Return the (X, Y) coordinate for the center point of the cell that contains the specified text.  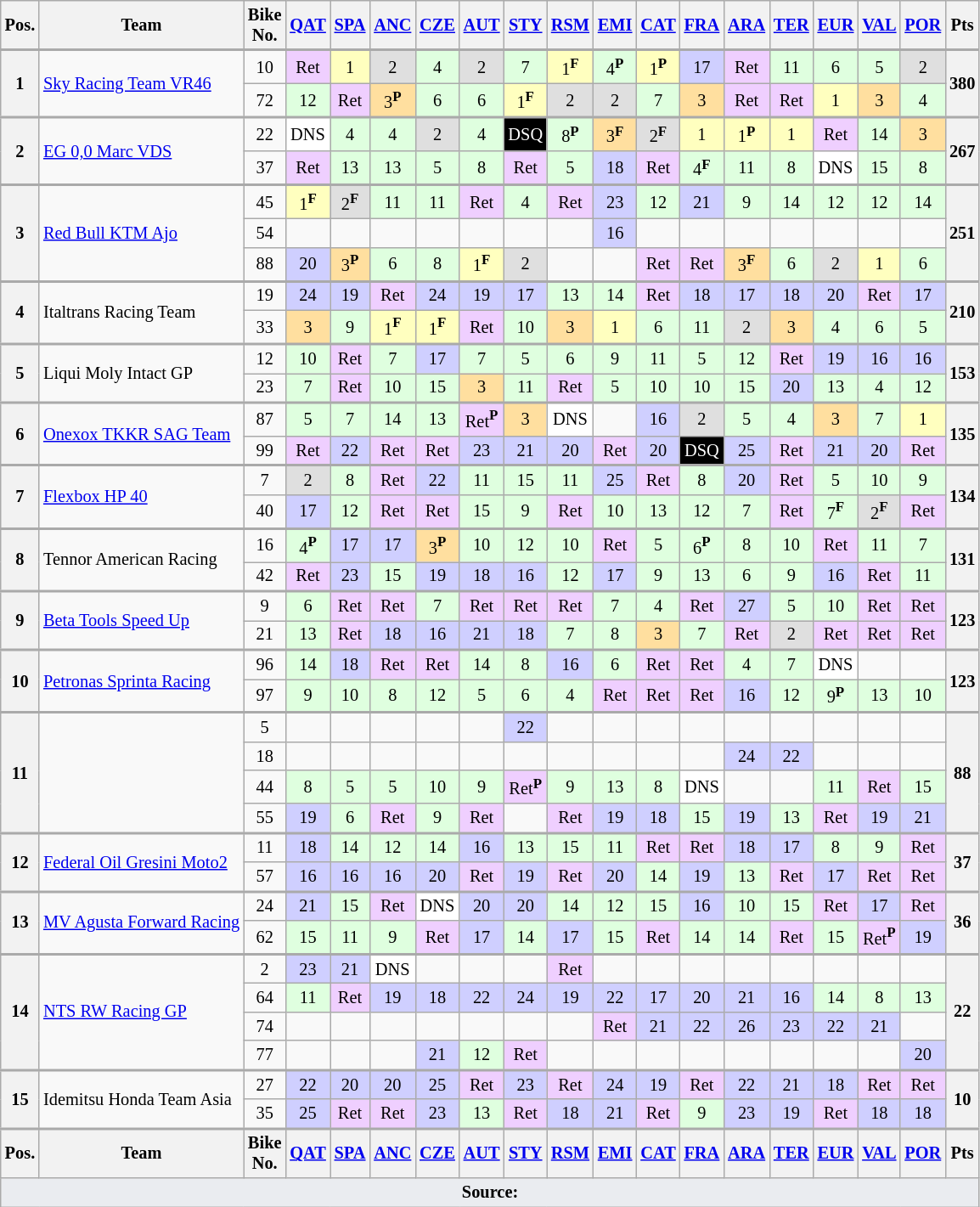
35 (265, 1114)
MV Agusta Forward Racing (141, 922)
54 (265, 233)
251 (962, 233)
77 (265, 1055)
74 (265, 1026)
64 (265, 998)
36 (962, 922)
33 (265, 327)
72 (265, 100)
8P (571, 134)
EG 0,0 Marc VDS (141, 151)
210 (962, 313)
6P (702, 545)
7F (836, 511)
134 (962, 497)
131 (962, 560)
Source: (491, 1192)
55 (265, 818)
Liqui Moly Intact GP (141, 374)
97 (265, 696)
267 (962, 151)
Red Bull KTM Ajo (141, 233)
Sky Racing Team VR46 (141, 83)
42 (265, 576)
NTS RW Racing GP (141, 1012)
380 (962, 83)
Petronas Sprinta Racing (141, 681)
Federal Oil Gresini Moto2 (141, 861)
99 (265, 450)
96 (265, 664)
9P (836, 696)
57 (265, 877)
40 (265, 511)
45 (265, 202)
135 (962, 434)
153 (962, 374)
26 (746, 1026)
Tennor American Racing (141, 560)
Flexbox HP 40 (141, 497)
44 (265, 787)
62 (265, 937)
Idemitsu Honda Team Asia (141, 1099)
4F (702, 168)
Onexox TKKR SAG Team (141, 434)
87 (265, 420)
Beta Tools Speed Up (141, 620)
Italtrans Racing Team (141, 313)
